For the text-containing cell, return its midpoint in (X, Y) coordinate format. 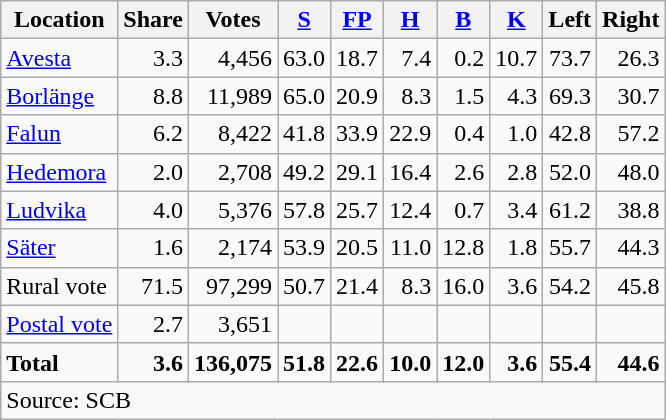
2.6 (464, 172)
49.2 (304, 172)
3.4 (516, 210)
Source: SCB (333, 400)
65.0 (304, 96)
Rural vote (60, 286)
12.0 (464, 362)
Falun (60, 134)
50.7 (304, 286)
51.8 (304, 362)
2.7 (154, 324)
Location (60, 20)
11.0 (410, 248)
Total (60, 362)
61.2 (570, 210)
21.4 (358, 286)
2,708 (232, 172)
55.7 (570, 248)
48.0 (631, 172)
FP (358, 20)
97,299 (232, 286)
0.4 (464, 134)
Votes (232, 20)
Postal vote (60, 324)
20.5 (358, 248)
73.7 (570, 58)
69.3 (570, 96)
10.0 (410, 362)
12.8 (464, 248)
11,989 (232, 96)
57.2 (631, 134)
22.9 (410, 134)
52.0 (570, 172)
1.6 (154, 248)
25.7 (358, 210)
2.8 (516, 172)
55.4 (570, 362)
42.8 (570, 134)
4.0 (154, 210)
7.4 (410, 58)
Left (570, 20)
57.8 (304, 210)
22.6 (358, 362)
16.4 (410, 172)
B (464, 20)
0.2 (464, 58)
2,174 (232, 248)
0.7 (464, 210)
Avesta (60, 58)
Borlänge (60, 96)
30.7 (631, 96)
10.7 (516, 58)
Share (154, 20)
41.8 (304, 134)
Right (631, 20)
3.3 (154, 58)
1.8 (516, 248)
18.7 (358, 58)
38.8 (631, 210)
Ludvika (60, 210)
3,651 (232, 324)
8.8 (154, 96)
S (304, 20)
Säter (60, 248)
K (516, 20)
6.2 (154, 134)
45.8 (631, 286)
71.5 (154, 286)
16.0 (464, 286)
20.9 (358, 96)
53.9 (304, 248)
8,422 (232, 134)
44.6 (631, 362)
4,456 (232, 58)
1.0 (516, 134)
44.3 (631, 248)
H (410, 20)
33.9 (358, 134)
1.5 (464, 96)
5,376 (232, 210)
12.4 (410, 210)
54.2 (570, 286)
63.0 (304, 58)
26.3 (631, 58)
29.1 (358, 172)
Hedemora (60, 172)
2.0 (154, 172)
4.3 (516, 96)
136,075 (232, 362)
